Capture the cell that displays the provided text and extract its [X, Y] central coordinate. 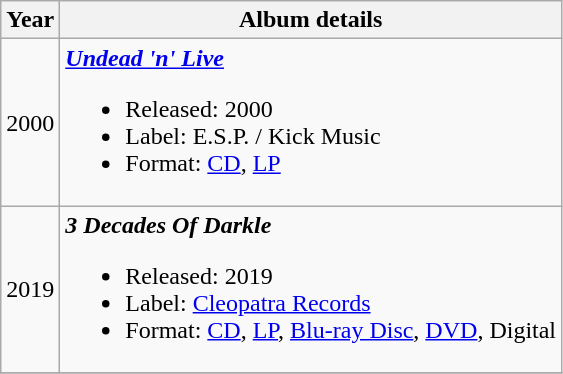
3 Decades Of DarkleReleased: 2019Label: Cleopatra RecordsFormat: CD, LP, Blu-ray Disc, DVD, Digital [311, 290]
Album details [311, 20]
2019 [30, 290]
2000 [30, 122]
Undead 'n' LiveReleased: 2000Label: E.S.P. / Kick MusicFormat: CD, LP [311, 122]
Year [30, 20]
